Determine the [x, y] coordinate at the center of the cell enclosing the given text.  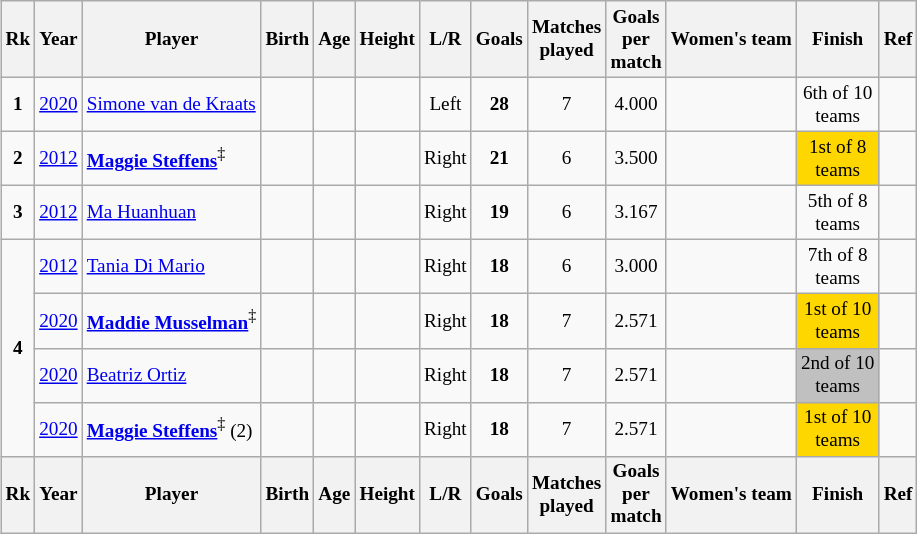
2 [18, 158]
Tania Di Mario [172, 267]
1 [18, 104]
21 [499, 158]
Maggie Steffens‡ [172, 158]
7th of 8teams [838, 267]
3.167 [636, 212]
2nd of 10teams [838, 375]
Maddie Musselman‡ [172, 321]
5th of 8teams [838, 212]
Beatriz Ortiz [172, 375]
Left [445, 104]
3.000 [636, 267]
1st of 8teams [838, 158]
4.000 [636, 104]
19 [499, 212]
6th of 10teams [838, 104]
4 [18, 348]
28 [499, 104]
3.500 [636, 158]
Simone van de Kraats [172, 104]
Maggie Steffens‡ (2) [172, 429]
Ma Huanhuan [172, 212]
3 [18, 212]
